From the cell containing the given text, extract its center point as [x, y] coordinate. 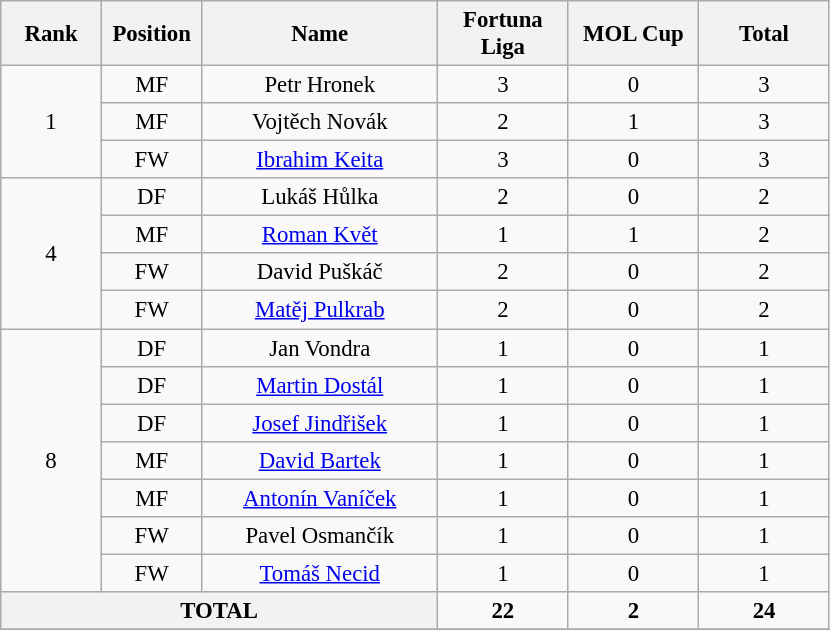
24 [764, 611]
Martin Dostál [320, 385]
Vojtěch Novák [320, 122]
MOL Cup [634, 34]
Total [764, 34]
4 [52, 253]
Pavel Osmančík [320, 536]
Roman Květ [320, 235]
Ibrahim Keita [320, 160]
Rank [52, 34]
TOTAL [220, 611]
Petr Hronek [320, 85]
Tomáš Necid [320, 573]
Position [152, 34]
8 [52, 460]
Matěj Pulkrab [320, 310]
22 [504, 611]
Lukáš Hůlka [320, 197]
David Bartek [320, 460]
Name [320, 34]
Jan Vondra [320, 348]
Josef Jindřišek [320, 423]
Fortuna Liga [504, 34]
Antonín Vaníček [320, 498]
David Puškáč [320, 273]
